Find where the given text appears and provide that cell's center as [X, Y] coordinate. 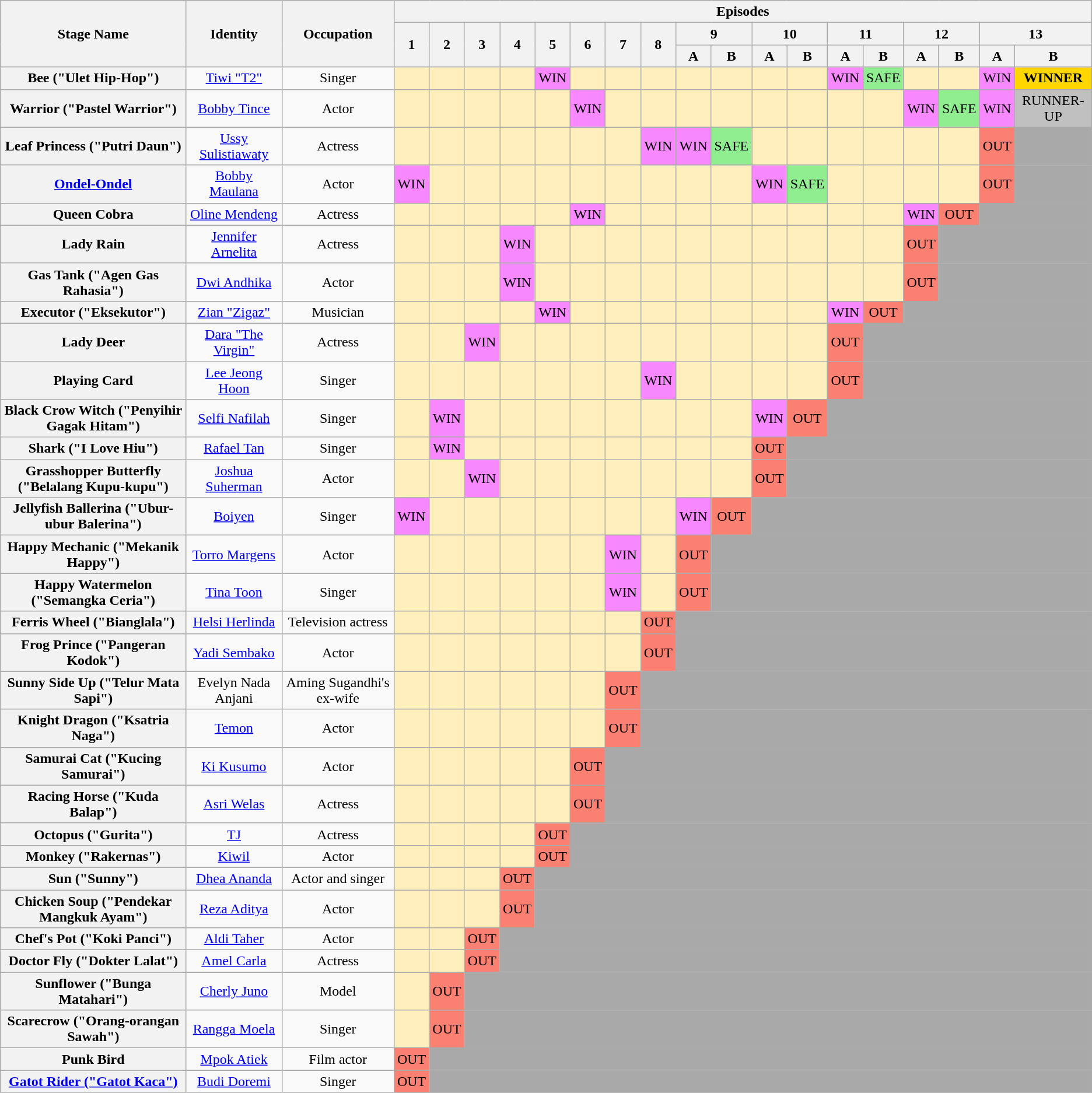
Sunny Side Up ("Telur Mata Sapi") [93, 691]
Jellyfish Ballerina ("Ubur-ubur Balerina") [93, 517]
Racing Horse ("Kuda Balap") [93, 804]
4 [517, 45]
Monkey ("Rakernas") [93, 856]
Dara "The Virgin" [234, 342]
13 [1035, 34]
8 [658, 45]
Zian "Zigaz" [234, 312]
Punk Bird [93, 1059]
Model [338, 992]
RUNNER-UP [1053, 108]
Boiyen [234, 517]
6 [587, 45]
TJ [234, 834]
Octopus ("Gurita") [93, 834]
Frog Prince ("Pangeran Kodok") [93, 652]
Identity [234, 34]
Queen Cobra [93, 214]
3 [482, 45]
Dwi Andhika [234, 282]
Cherly Juno [234, 992]
Sunflower ("Bunga Matahari") [93, 992]
Ondel-Ondel [93, 184]
12 [942, 34]
Shark ("I Love Hiu") [93, 449]
Warrior ("Pastel Warrior") [93, 108]
Dhea Ananda [234, 878]
5 [552, 45]
Evelyn Nada Anjani [234, 691]
Leaf Princess ("Putri Daun") [93, 146]
Knight Dragon ("Ksatria Naga") [93, 728]
Torro Margens [234, 554]
Oline Mendeng [234, 214]
Chicken Soup ("Pendekar Mangkuk Ayam") [93, 909]
Mpok Atiek [234, 1059]
Kiwil [234, 856]
Musician [338, 312]
Lee Jeong Hoon [234, 380]
Gas Tank ("Agen Gas Rahasia") [93, 282]
Black Crow Witch ("Penyihir Gagak Hitam") [93, 419]
Television actress [338, 622]
Samurai Cat ("Kucing Samurai") [93, 766]
Lady Rain [93, 244]
Yadi Sembako [234, 652]
Lady Deer [93, 342]
Happy Watermelon ("Semangka Ceria") [93, 593]
Doctor Fly ("Dokter Lalat") [93, 961]
Aldi Taher [234, 939]
Selfi Nafilah [234, 419]
Tina Toon [234, 593]
9 [714, 34]
Ussy Sulistiawaty [234, 146]
Bobby Maulana [234, 184]
Reza Aditya [234, 909]
Sun ("Sunny") [93, 878]
Temon [234, 728]
Occupation [338, 34]
Helsi Herlinda [234, 622]
Happy Mechanic ("Mekanik Happy") [93, 554]
7 [623, 45]
Aming Sugandhi's ex-wife [338, 691]
Gatot Rider ("Gatot Kaca") [93, 1081]
Amel Carla [234, 961]
Rafael Tan [234, 449]
Chef's Pot ("Koki Panci") [93, 939]
11 [866, 34]
Tiwi "T2" [234, 78]
Budi Doremi [234, 1081]
1 [411, 45]
WINNER [1053, 78]
Jennifer Arnelita [234, 244]
Bee ("Ulet Hip-Hop") [93, 78]
Asri Welas [234, 804]
Ferris Wheel ("Bianglala") [93, 622]
Rangga Moela [234, 1029]
Film actor [338, 1059]
Ki Kusumo [234, 766]
10 [790, 34]
Episodes [743, 12]
Scarecrow ("Orang-orangan Sawah") [93, 1029]
Actor and singer [338, 878]
2 [447, 45]
Executor ("Eksekutor") [93, 312]
Bobby Tince [234, 108]
Joshua Suherman [234, 478]
Playing Card [93, 380]
Grasshopper Butterfly ("Belalang Kupu-kupu") [93, 478]
Stage Name [93, 34]
